For the text-containing cell, return its midpoint in [x, y] coordinate format. 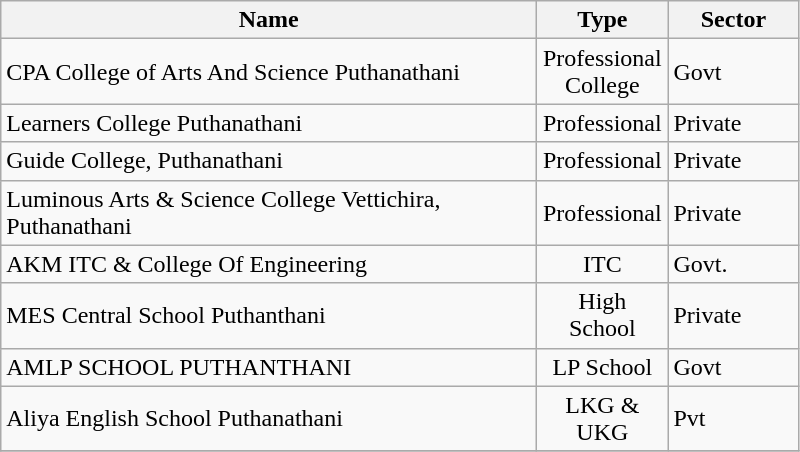
Name [269, 20]
Learners College Puthanathani [269, 123]
MES Central School Puthanthani [269, 316]
Pvt [734, 418]
Luminous Arts & Science College Vettichira, Puthanathani [269, 212]
Sector [734, 20]
AMLP SCHOOL PUTHANTHANI [269, 367]
AKM ITC & College Of Engineering [269, 264]
Aliya English School Puthanathani [269, 418]
Govt. [734, 264]
High School [602, 316]
ITC [602, 264]
Professional College [602, 72]
CPA College of Arts And Science Puthanathani [269, 72]
Guide College, Puthanathani [269, 161]
Type [602, 20]
LKG & UKG [602, 418]
LP School [602, 367]
